Extract the (X, Y) coordinate from the center of the cell holding the provided text.  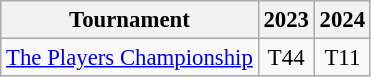
T44 (286, 58)
T11 (342, 58)
The Players Championship (130, 58)
2024 (342, 20)
2023 (286, 20)
Tournament (130, 20)
